Determine the [X, Y] coordinate at the center of the cell enclosing the given text.  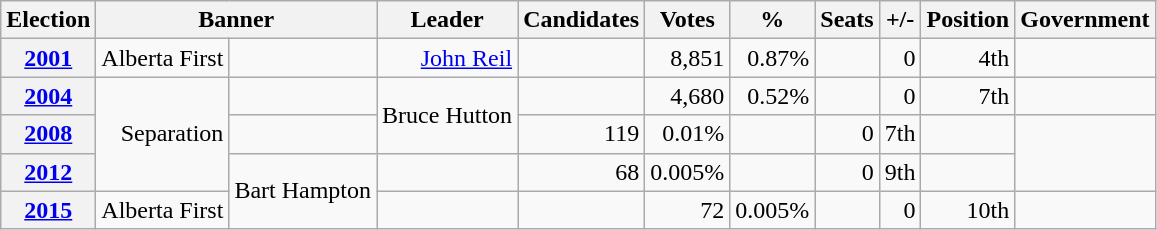
+/- [900, 20]
4th [968, 58]
0.01% [688, 134]
2015 [48, 210]
% [772, 20]
8,851 [688, 58]
0.52% [772, 96]
2001 [48, 58]
2012 [48, 172]
Seats [847, 20]
Votes [688, 20]
Leader [448, 20]
Banner [236, 20]
119 [582, 134]
John Reil [448, 58]
72 [688, 210]
2004 [48, 96]
Candidates [582, 20]
9th [900, 172]
Position [968, 20]
Bruce Hutton [448, 115]
Separation [162, 134]
Government [1085, 20]
2008 [48, 134]
4,680 [688, 96]
Bart Hampton [303, 191]
68 [582, 172]
10th [968, 210]
0.87% [772, 58]
Election [48, 20]
